Capture the cell that displays the provided text and extract its [x, y] central coordinate. 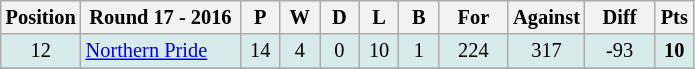
P [260, 17]
0 [340, 51]
Northern Pride [161, 51]
W [300, 17]
1 [419, 51]
Diff [620, 17]
D [340, 17]
B [419, 17]
L [379, 17]
12 [41, 51]
-93 [620, 51]
Pts [674, 17]
224 [474, 51]
Position [41, 17]
317 [546, 51]
For [474, 17]
Round 17 - 2016 [161, 17]
Against [546, 17]
14 [260, 51]
4 [300, 51]
